Capture the cell that displays the provided text and extract its (X, Y) central coordinate. 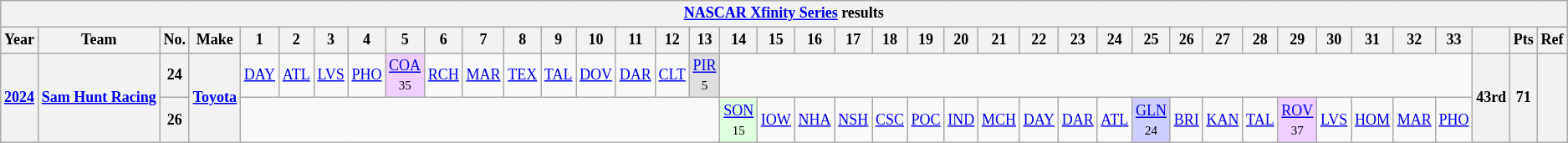
TEX (523, 75)
KAN (1223, 120)
13 (704, 40)
8 (523, 40)
20 (962, 40)
9 (559, 40)
COA35 (405, 75)
10 (596, 40)
16 (815, 40)
PIR5 (704, 75)
27 (1223, 40)
2 (296, 40)
15 (776, 40)
Team (99, 40)
71 (1524, 97)
Toyota (214, 97)
HOM (1373, 120)
1 (259, 40)
2024 (20, 97)
43rd (1492, 97)
29 (1298, 40)
14 (739, 40)
No. (174, 40)
32 (1414, 40)
21 (999, 40)
11 (636, 40)
IOW (776, 120)
RCH (443, 75)
22 (1039, 40)
NHA (815, 120)
Ref (1552, 40)
IND (962, 120)
31 (1373, 40)
GLN24 (1152, 120)
SON15 (739, 120)
Make (214, 40)
17 (853, 40)
BRI (1186, 120)
12 (672, 40)
30 (1335, 40)
Year (20, 40)
POC (926, 120)
Pts (1524, 40)
28 (1260, 40)
CLT (672, 75)
Sam Hunt Racing (99, 97)
MCH (999, 120)
4 (366, 40)
CSC (890, 120)
ROV37 (1298, 120)
19 (926, 40)
6 (443, 40)
7 (483, 40)
33 (1453, 40)
NASCAR Xfinity Series results (784, 13)
DOV (596, 75)
23 (1077, 40)
NSH (853, 120)
5 (405, 40)
18 (890, 40)
25 (1152, 40)
3 (331, 40)
